For the text-containing cell, return its midpoint in [X, Y] coordinate format. 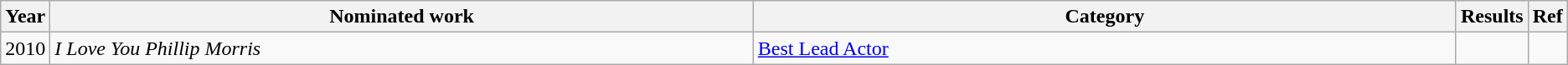
Nominated work [402, 17]
Ref [1548, 17]
Best Lead Actor [1104, 48]
2010 [25, 48]
Results [1492, 17]
I Love You Phillip Morris [402, 48]
Year [25, 17]
Category [1104, 17]
